Output the (x, y) coordinate of the center of the cell containing the given text.  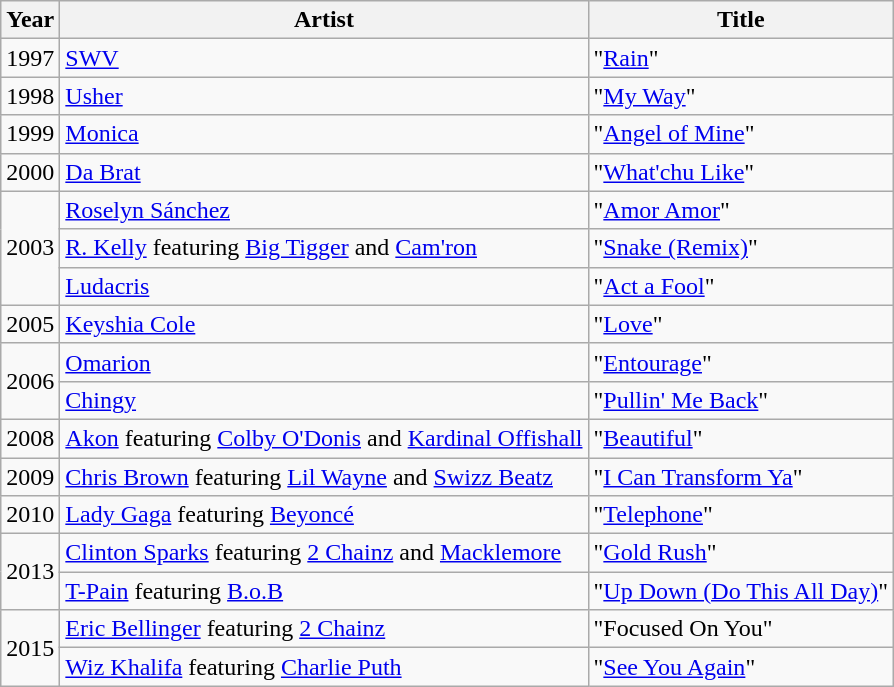
1999 (30, 134)
Title (741, 20)
Chris Brown featuring Lil Wayne and Swizz Beatz (324, 477)
2006 (30, 381)
Eric Bellinger featuring 2 Chainz (324, 629)
"My Way" (741, 96)
Lady Gaga featuring Beyoncé (324, 515)
"Gold Rush" (741, 553)
Usher (324, 96)
Monica (324, 134)
"Amor Amor" (741, 210)
Roselyn Sánchez (324, 210)
"I Can Transform Ya" (741, 477)
"What'chu Like" (741, 172)
2000 (30, 172)
"Rain" (741, 58)
Da Brat (324, 172)
"Snake (Remix)" (741, 248)
2003 (30, 248)
"Up Down (Do This All Day)" (741, 591)
Chingy (324, 400)
T-Pain featuring B.o.B (324, 591)
"Focused On You" (741, 629)
2010 (30, 515)
"Love" (741, 324)
R. Kelly featuring Big Tigger and Cam'ron (324, 248)
Ludacris (324, 286)
"Beautiful" (741, 438)
Clinton Sparks featuring 2 Chainz and Macklemore (324, 553)
Omarion (324, 362)
"Angel of Mine" (741, 134)
1997 (30, 58)
2005 (30, 324)
"Act a Fool" (741, 286)
1998 (30, 96)
2015 (30, 648)
Keyshia Cole (324, 324)
2008 (30, 438)
Akon featuring Colby O'Donis and Kardinal Offishall (324, 438)
"Pullin' Me Back" (741, 400)
"Telephone" (741, 515)
SWV (324, 58)
2009 (30, 477)
"Entourage" (741, 362)
"See You Again" (741, 667)
Year (30, 20)
2013 (30, 572)
Artist (324, 20)
Wiz Khalifa featuring Charlie Puth (324, 667)
